Return (x, y) of the center of cell containing provided text 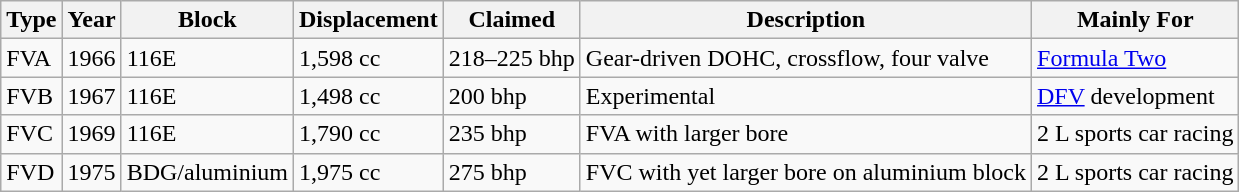
Year (92, 20)
FVA (32, 58)
FVD (32, 172)
1,498 cc (369, 96)
1969 (92, 134)
1975 (92, 172)
200 bhp (512, 96)
235 bhp (512, 134)
Description (806, 20)
218–225 bhp (512, 58)
Experimental (806, 96)
Type (32, 20)
275 bhp (512, 172)
FVC (32, 134)
FVB (32, 96)
1,598 cc (369, 58)
FVC with yet larger bore on aluminium block (806, 172)
1,975 cc (369, 172)
1,790 cc (369, 134)
BDG/aluminium (207, 172)
DFV development (1136, 96)
Formula Two (1136, 58)
Gear-driven DOHC, crossflow, four valve (806, 58)
Mainly For (1136, 20)
Displacement (369, 20)
1966 (92, 58)
Claimed (512, 20)
Block (207, 20)
1967 (92, 96)
FVA with larger bore (806, 134)
